Extract the (x, y) coordinate from the center of the cell holding the provided text.  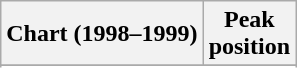
Chart (1998–1999) (102, 34)
Peakposition (249, 34)
